Detect which cell encompasses the target text, then output its [x, y] center coordinate. 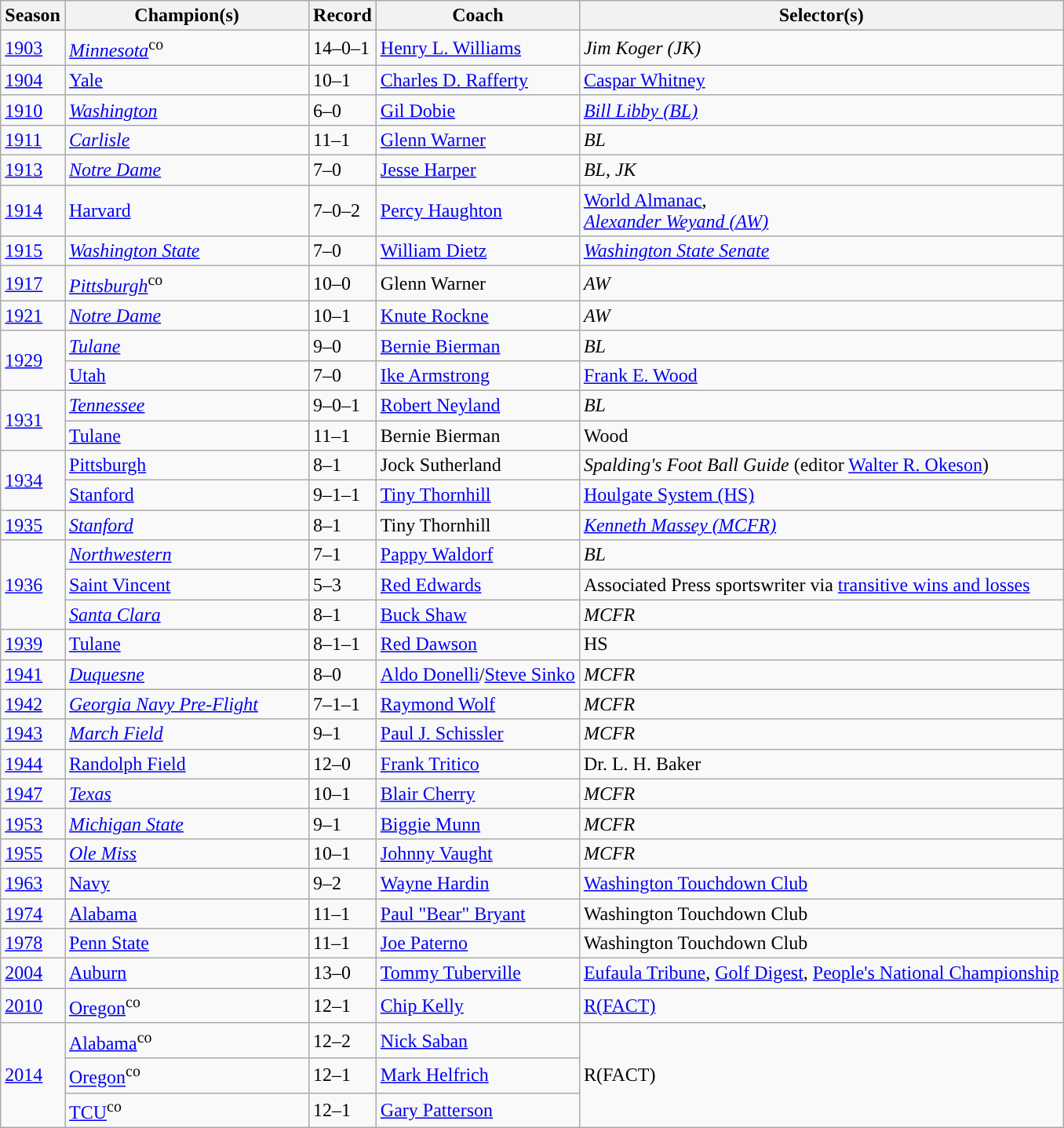
Blair Cherry [477, 794]
Percy Haughton [477, 210]
Charles D. Rafferty [477, 80]
8–1–1 [343, 644]
Alabama [187, 914]
Champion(s) [187, 16]
Alabamaco [187, 1041]
Associated Press sportswriter via transitive wins and losses [821, 585]
Frank E. Wood [821, 375]
Selector(s) [821, 16]
1921 [33, 316]
Santa Clara [187, 615]
Ike Armstrong [477, 375]
Eufaula Tribune, Golf Digest, People's National Championship [821, 973]
Pittsburgh [187, 465]
TCUco [187, 1110]
Biggie Munn [477, 823]
Washington [187, 110]
Chip Kelly [477, 1006]
Penn State [187, 944]
1955 [33, 853]
7–1 [343, 555]
1941 [33, 674]
1934 [33, 480]
Joe Paterno [477, 944]
2004 [33, 973]
1929 [33, 360]
1904 [33, 80]
Minnesotaco [187, 49]
Johnny Vaught [477, 853]
1935 [33, 525]
1942 [33, 704]
1943 [33, 734]
Red Dawson [477, 644]
Robert Neyland [477, 405]
1944 [33, 764]
Utah [187, 375]
Randolph Field [187, 764]
9–1–1 [343, 495]
9–0–1 [343, 405]
William Dietz [477, 251]
13–0 [343, 973]
2014 [33, 1075]
Mark Helfrich [477, 1075]
1947 [33, 794]
1915 [33, 251]
Saint Vincent [187, 585]
Paul J. Schissler [477, 734]
1914 [33, 210]
1936 [33, 585]
7–1–1 [343, 704]
Spalding's Foot Ball Guide (editor Walter R. Okeson) [821, 465]
Bill Libby (BL) [821, 110]
Frank Tritico [477, 764]
1939 [33, 644]
Texas [187, 794]
1953 [33, 823]
Season [33, 16]
Aldo Donelli/Steve Sinko [477, 674]
Pittsburghco [187, 284]
Wayne Hardin [477, 883]
9–2 [343, 883]
Caspar Whitney [821, 80]
Gil Dobie [477, 110]
Washington State [187, 251]
12–2 [343, 1041]
Record [343, 16]
Harvard [187, 210]
1903 [33, 49]
Northwestern [187, 555]
Houlgate System (HS) [821, 495]
2010 [33, 1006]
1917 [33, 284]
Jim Koger (JK) [821, 49]
Yale [187, 80]
Raymond Wolf [477, 704]
1974 [33, 914]
Michigan State [187, 823]
7–0–2 [343, 210]
Gary Patterson [477, 1110]
Tennessee [187, 405]
1931 [33, 420]
Kenneth Massey (MCFR) [821, 525]
Auburn [187, 973]
Dr. L. H. Baker [821, 764]
Paul "Bear" Bryant [477, 914]
12–0 [343, 764]
1913 [33, 170]
Buck Shaw [477, 615]
BL, JK [821, 170]
Nick Saban [477, 1041]
HS [821, 644]
Knute Rockne [477, 316]
9–0 [343, 345]
Pappy Waldorf [477, 555]
14–0–1 [343, 49]
Washington State Senate [821, 251]
5–3 [343, 585]
6–0 [343, 110]
1963 [33, 883]
Wood [821, 436]
Henry L. Williams [477, 49]
1910 [33, 110]
Red Edwards [477, 585]
8–0 [343, 674]
Duquesne [187, 674]
Georgia Navy Pre-Flight [187, 704]
World Almanac,Alexander Weyand (AW) [821, 210]
1911 [33, 140]
Ole Miss [187, 853]
Navy [187, 883]
Jock Sutherland [477, 465]
Jesse Harper [477, 170]
March Field [187, 734]
1978 [33, 944]
10–0 [343, 284]
Coach [477, 16]
Tommy Tuberville [477, 973]
Carlisle [187, 140]
